Find where the given text appears and provide that cell's center as (X, Y) coordinate. 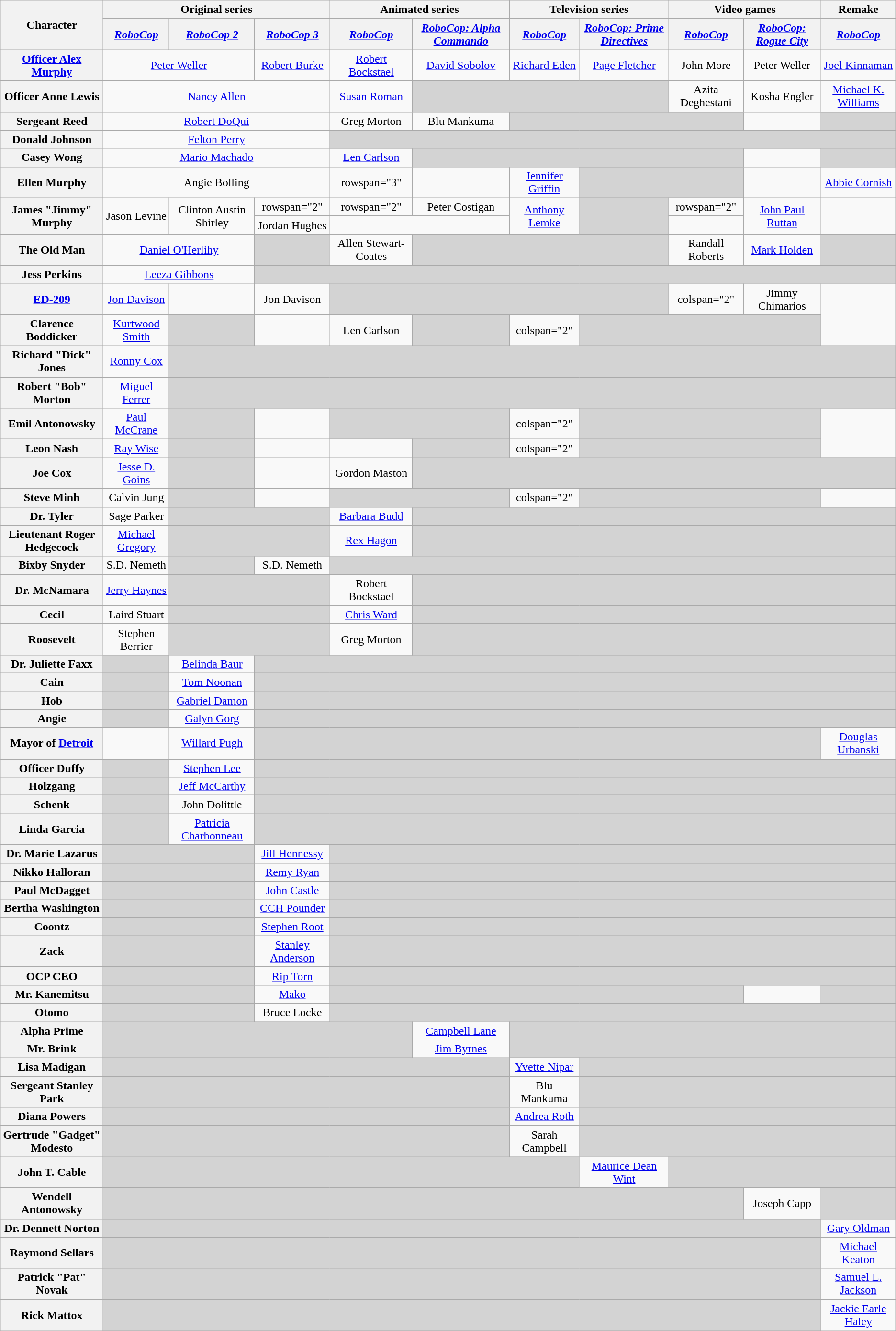
John Paul Ruttan (782, 216)
Paul McDagget (52, 890)
RoboCop 2 (212, 34)
Dr. McNamara (52, 590)
Nikko Halloran (52, 872)
Rip Torn (292, 976)
Belinda Baur (212, 664)
Jess Perkins (52, 274)
Stanley Anderson (292, 951)
Holzgang (52, 786)
Jim Byrnes (461, 1049)
Gertrude "Gadget" Modesto (52, 1141)
Douglas Urbanski (858, 744)
Clinton Austin Shirley (212, 216)
Raymond Sellars (52, 1253)
Richard "Dick" Jones (52, 362)
Mark Holden (782, 250)
Jeff McCarthy (212, 786)
Jennifer Griffin (545, 182)
Lieutenant Roger Hedgecock (52, 541)
Yvette Nipar (545, 1067)
Bertha Washington (52, 908)
John Dolittle (212, 805)
Dr. Dennett Norton (52, 1228)
Dr. Marie Lazarus (52, 854)
Bruce Locke (292, 1012)
Robert Burke (292, 65)
Bixby Snyder (52, 565)
Wendell Antonowsky (52, 1203)
Stephen Lee (212, 768)
Leeza Gibbons (179, 274)
Sarah Campbell (545, 1141)
Mr. Kanemitsu (52, 994)
Barbara Budd (371, 516)
Chris Ward (371, 615)
Rick Mattox (52, 1315)
Angie (52, 719)
Jackie Earle Haley (858, 1315)
Linda Garcia (52, 829)
Willard Pugh (212, 744)
Michael K. Williams (858, 97)
Miguel Ferrer (136, 392)
Michael Keaton (858, 1253)
Officer Alex Murphy (52, 65)
Randall Roberts (706, 250)
Original series (216, 10)
Joe Cox (52, 473)
Ronny Cox (136, 362)
Michael Gregory (136, 541)
Character (52, 25)
Dr. Juliette Faxx (52, 664)
Felton Perry (216, 139)
Sergeant Reed (52, 121)
Video games (745, 10)
Donald Johnson (52, 139)
Joel Kinnaman (858, 65)
Richard Eden (545, 65)
Dr. Tyler (52, 516)
Susan Roman (371, 97)
Jerry Haynes (136, 590)
Daniel O'Herlihy (179, 250)
John T. Cable (52, 1173)
Angie Bolling (216, 182)
Jimmy Chimarios (782, 299)
Kosha Engler (782, 97)
Ellen Murphy (52, 182)
Jesse D. Goins (136, 473)
ED-209 (52, 299)
Diana Powers (52, 1117)
Patrick "Pat" Novak (52, 1284)
Jason Levine (136, 216)
Gordon Maston (371, 473)
Remake (858, 10)
Patricia Charbonneau (212, 829)
Lisa Madigan (52, 1067)
Leon Nash (52, 448)
Abbie Cornish (858, 182)
Anthony Lemke (545, 216)
Samuel L. Jackson (858, 1284)
RoboCop 3 (292, 34)
Tom Noonan (212, 682)
John Castle (292, 890)
Zack (52, 951)
RoboCop: Rogue City (782, 34)
Paul McCrane (136, 424)
Gary Oldman (858, 1228)
Mayor of Detroit (52, 744)
James "Jimmy" Murphy (52, 216)
Mako (292, 994)
Stephen Berrier (136, 639)
Clarence Boddicker (52, 330)
Jill Hennessy (292, 854)
Stephen Root (292, 927)
Joseph Capp (782, 1203)
Emil Antonowsky (52, 424)
Schenk (52, 805)
Mario Machado (216, 157)
Peter Costigan (461, 207)
OCP CEO (52, 976)
Casey Wong (52, 157)
Officer Duffy (52, 768)
Alpha Prime (52, 1030)
Cecil (52, 615)
Robert DoQui (216, 121)
Coontz (52, 927)
Rex Hagon (371, 541)
Roosevelt (52, 639)
CCH Pounder (292, 908)
Mr. Brink (52, 1049)
Officer Anne Lewis (52, 97)
Cain (52, 682)
Remy Ryan (292, 872)
Otomo (52, 1012)
John More (706, 65)
Campbell Lane (461, 1030)
Nancy Allen (216, 97)
Sergeant Stanley Park (52, 1092)
Azita Deghestani (706, 97)
Andrea Roth (545, 1117)
Robert "Bob" Morton (52, 392)
Kurtwood Smith (136, 330)
Ray Wise (136, 448)
Hob (52, 700)
Laird Stuart (136, 615)
Television series (589, 10)
Steve Minh (52, 498)
rowspan="3" (371, 182)
Galyn Gorg (212, 719)
Calvin Jung (136, 498)
Allen Stewart-Coates (371, 250)
Jordan Hughes (292, 225)
RoboCop: Prime Directives (624, 34)
Maurice Dean Wint (624, 1173)
RoboCop: Alpha Commando (461, 34)
Page Fletcher (624, 65)
The Old Man (52, 250)
Gabriel Damon (212, 700)
Animated series (419, 10)
David Sobolov (461, 65)
Sage Parker (136, 516)
